Pinpoint the cell where the given text exists, returning its (x, y) midpoint coordinate. 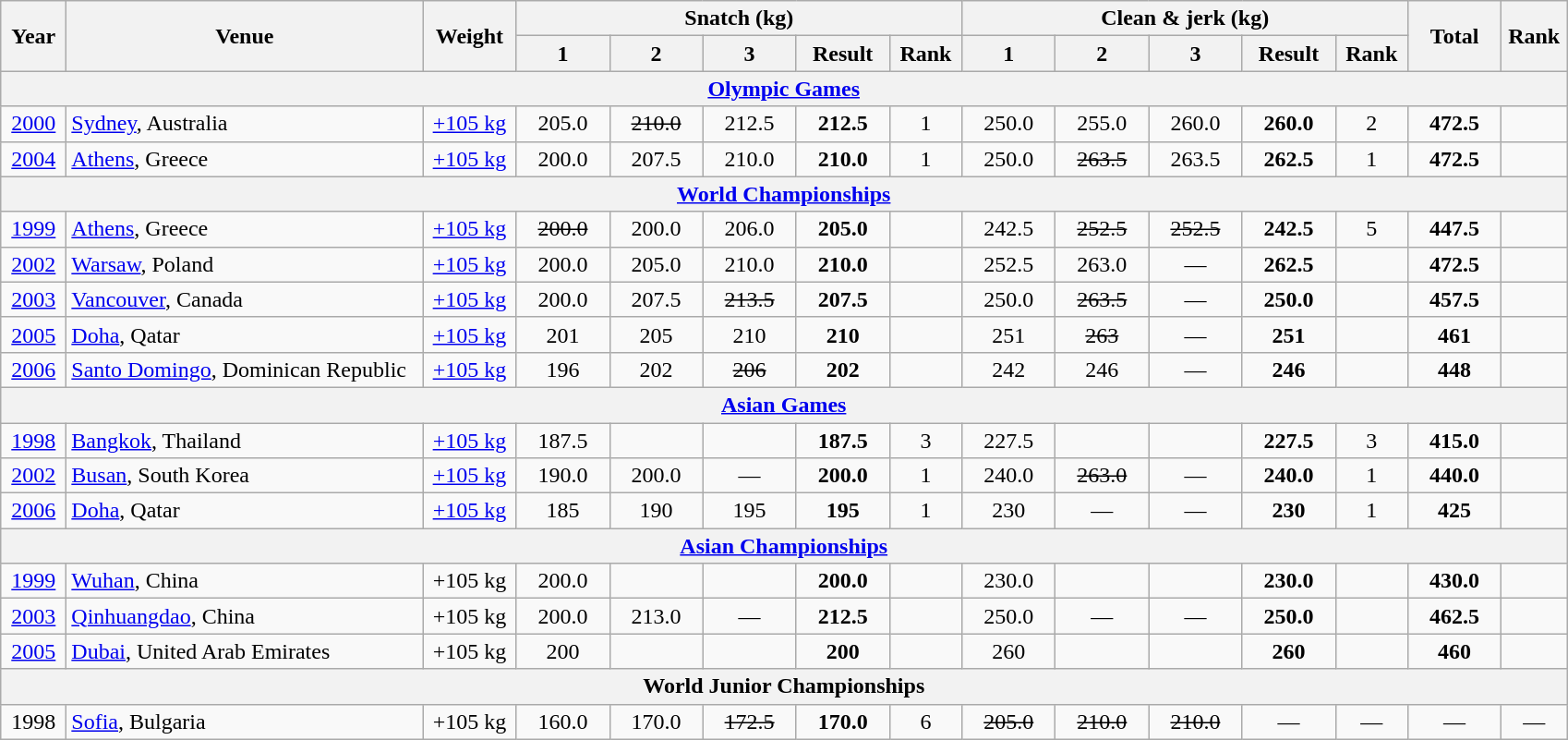
Vancouver, Canada (245, 299)
448 (1455, 370)
Clean & jerk (kg) (1186, 18)
213.5 (750, 299)
425 (1455, 511)
430.0 (1455, 581)
Sydney, Australia (245, 124)
Venue (245, 36)
213.0 (656, 616)
201 (563, 334)
415.0 (1455, 441)
Dubai, United Arab Emirates (245, 651)
255.0 (1103, 124)
Weight (469, 36)
Warsaw, Poland (245, 264)
Bangkok, Thailand (245, 441)
Santo Domingo, Dominican Republic (245, 370)
172.5 (750, 722)
190.0 (563, 476)
5 (1372, 229)
190 (656, 511)
206 (750, 370)
242 (1008, 370)
196 (563, 370)
Wuhan, China (245, 581)
Qinhuangdao, China (245, 616)
Snatch (kg) (739, 18)
Total (1455, 36)
263 (1103, 334)
Year (33, 36)
185 (563, 511)
461 (1455, 334)
160.0 (563, 722)
2000 (33, 124)
205 (656, 334)
Asian Games (784, 405)
447.5 (1455, 229)
World Championships (784, 194)
462.5 (1455, 616)
Asian Championships (784, 546)
457.5 (1455, 299)
440.0 (1455, 476)
Busan, South Korea (245, 476)
2004 (33, 159)
460 (1455, 651)
Sofia, Bulgaria (245, 722)
6 (925, 722)
World Junior Championships (784, 686)
Olympic Games (784, 89)
206.0 (750, 229)
